Identify which cell holds the provided text, then report its (X, Y) central coordinate. 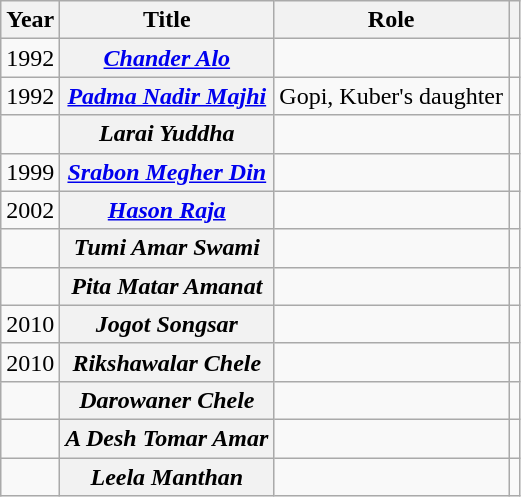
Jogot Songsar (167, 324)
Tumi Amar Swami (167, 248)
Padma Nadir Majhi (167, 96)
Title (167, 20)
Gopi, Kuber's daughter (392, 96)
Rikshawalar Chele (167, 362)
2002 (30, 210)
Hason Raja (167, 210)
Pita Matar Amanat (167, 286)
Leela Manthan (167, 477)
A Desh Tomar Amar (167, 438)
Larai Yuddha (167, 134)
Srabon Megher Din (167, 172)
Year (30, 20)
Chander Alo (167, 58)
Role (392, 20)
1999 (30, 172)
Darowaner Chele (167, 400)
